Scan for the cell matching the given text and deliver its (X, Y) coordinate at center. 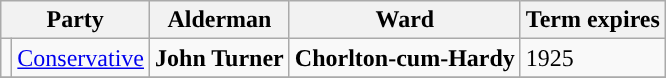
1925 (592, 58)
Alderman (220, 20)
Party (76, 20)
Chorlton-cum-Hardy (404, 58)
John Turner (220, 58)
Conservative (81, 58)
Term expires (592, 20)
Ward (404, 20)
